For the text-containing cell, return its midpoint in [X, Y] coordinate format. 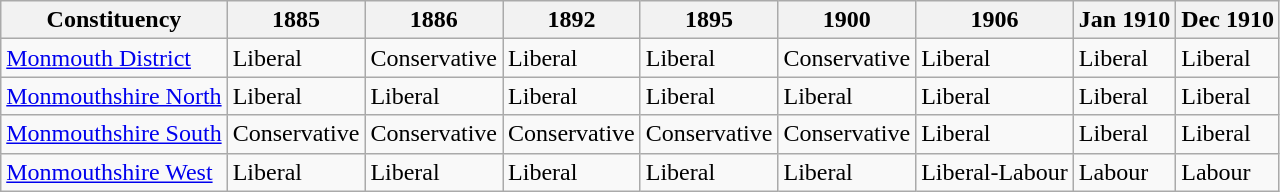
Monmouthshire West [114, 172]
Monmouthshire North [114, 96]
Dec 1910 [1228, 20]
1886 [434, 20]
Liberal-Labour [995, 172]
Monmouthshire South [114, 134]
1895 [709, 20]
1892 [572, 20]
1900 [847, 20]
Monmouth District [114, 58]
1885 [296, 20]
Constituency [114, 20]
1906 [995, 20]
Jan 1910 [1124, 20]
